Scan for the cell matching the given text and deliver its (X, Y) coordinate at center. 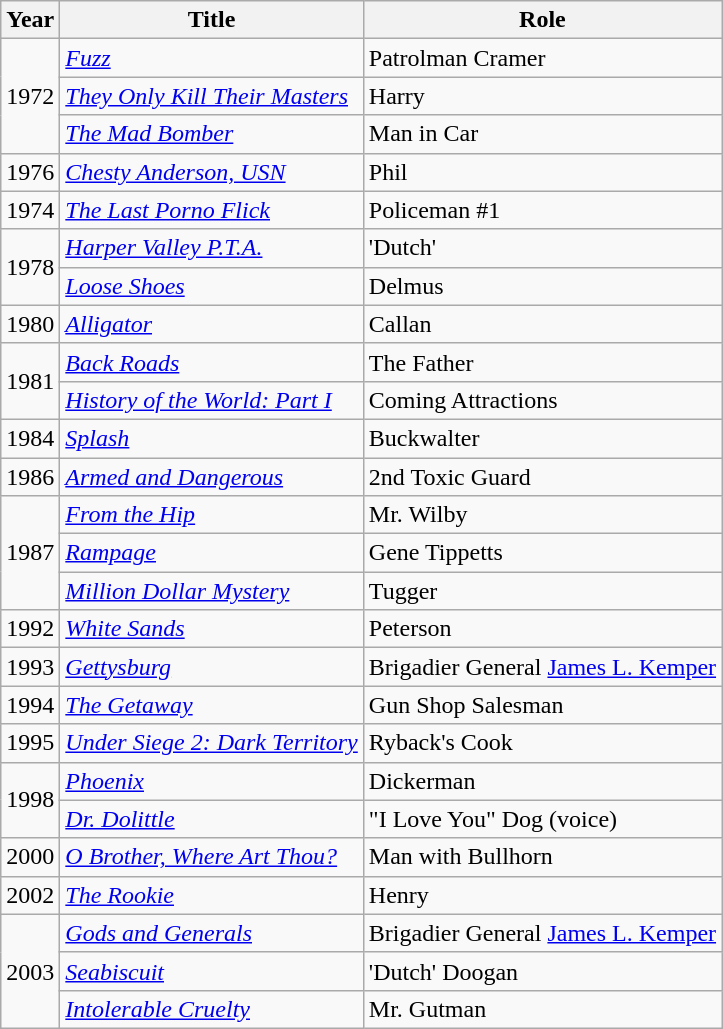
Gods and Generals (212, 933)
Dr. Dolittle (212, 819)
Henry (542, 895)
2nd Toxic Guard (542, 477)
Gene Tippetts (542, 553)
Splash (212, 438)
1994 (30, 705)
The Mad Bomber (212, 134)
Man in Car (542, 134)
Gettysburg (212, 667)
Million Dollar Mystery (212, 591)
Title (212, 20)
Mr. Wilby (542, 515)
'Dutch' Doogan (542, 971)
1978 (30, 267)
Rampage (212, 553)
1976 (30, 172)
Tugger (542, 591)
Dickerman (542, 781)
Gun Shop Salesman (542, 705)
1993 (30, 667)
From the Hip (212, 515)
1998 (30, 800)
Delmus (542, 286)
2003 (30, 971)
1986 (30, 477)
1981 (30, 381)
Chesty Anderson, USN (212, 172)
Buckwalter (542, 438)
Under Siege 2: Dark Territory (212, 743)
History of the World: Part I (212, 400)
White Sands (212, 629)
Year (30, 20)
The Father (542, 362)
Armed and Dangerous (212, 477)
The Last Porno Flick (212, 210)
They Only Kill Their Masters (212, 96)
1980 (30, 324)
1972 (30, 96)
'Dutch' (542, 248)
Harry (542, 96)
Back Roads (212, 362)
Phoenix (212, 781)
Policeman #1 (542, 210)
The Getaway (212, 705)
Ryback's Cook (542, 743)
Loose Shoes (212, 286)
Callan (542, 324)
Fuzz (212, 58)
Seabiscuit (212, 971)
Harper Valley P.T.A. (212, 248)
"I Love You" Dog (voice) (542, 819)
Phil (542, 172)
1995 (30, 743)
Role (542, 20)
Man with Bullhorn (542, 857)
1974 (30, 210)
Coming Attractions (542, 400)
O Brother, Where Art Thou? (212, 857)
Patrolman Cramer (542, 58)
1992 (30, 629)
Peterson (542, 629)
Mr. Gutman (542, 1009)
2000 (30, 857)
Alligator (212, 324)
Intolerable Cruelty (212, 1009)
2002 (30, 895)
1984 (30, 438)
The Rookie (212, 895)
1987 (30, 553)
